For the text-containing cell, return its midpoint in [X, Y] coordinate format. 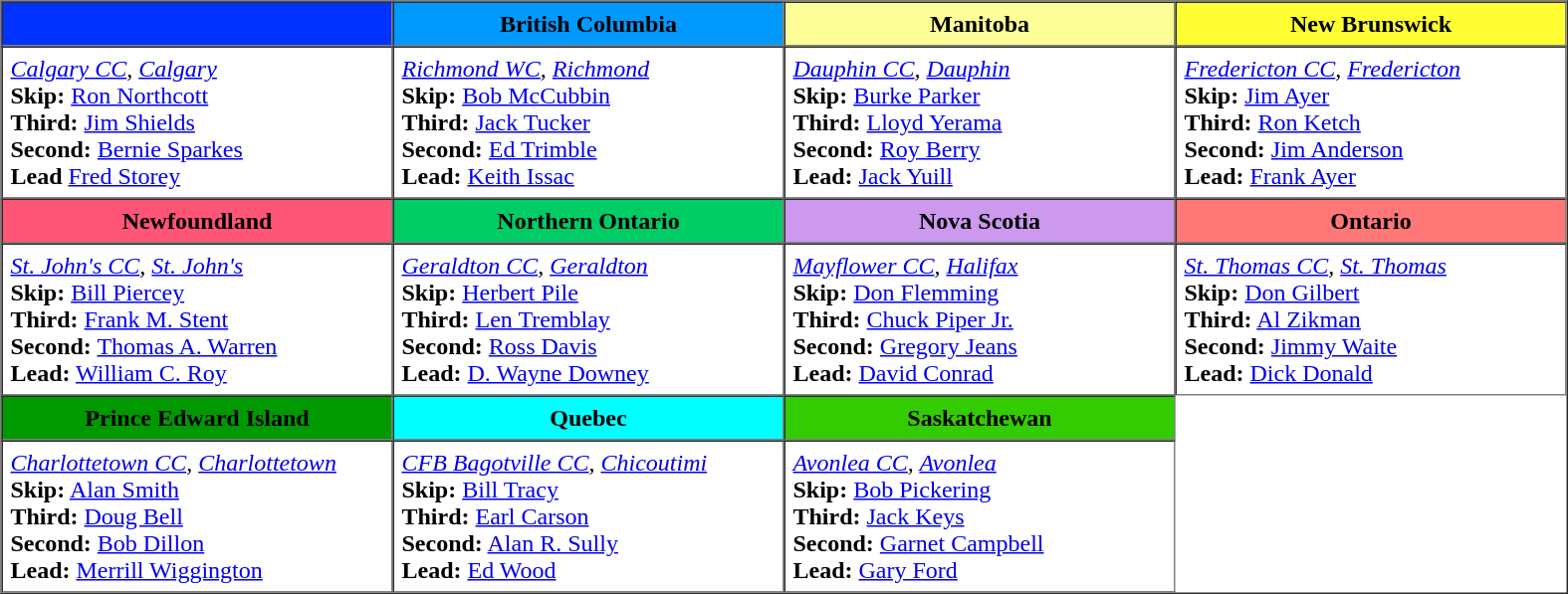
Saskatchewan [980, 418]
Ontario [1370, 221]
CFB Bagotville CC, ChicoutimiSkip: Bill Tracy Third: Earl Carson Second: Alan R. Sully Lead: Ed Wood [587, 515]
Calgary CC, CalgarySkip: Ron Northcott Third: Jim Shields Second: Bernie Sparkes Lead Fred Storey [197, 121]
Nova Scotia [980, 221]
Richmond WC, RichmondSkip: Bob McCubbin Third: Jack Tucker Second: Ed Trimble Lead: Keith Issac [587, 121]
Northern Ontario [587, 221]
Newfoundland [197, 221]
Prince Edward Island [197, 418]
Avonlea CC, AvonleaSkip: Bob Pickering Third: Jack Keys Second: Garnet Campbell Lead: Gary Ford [980, 515]
Charlottetown CC, CharlottetownSkip: Alan Smith Third: Doug Bell Second: Bob Dillon Lead: Merrill Wiggington [197, 515]
Manitoba [980, 24]
Quebec [587, 418]
Dauphin CC, DauphinSkip: Burke Parker Third: Lloyd Yerama Second: Roy Berry Lead: Jack Yuill [980, 121]
New Brunswick [1370, 24]
British Columbia [587, 24]
Geraldton CC, GeraldtonSkip: Herbert Pile Third: Len Tremblay Second: Ross Davis Lead: D. Wayne Downey [587, 318]
St. Thomas CC, St. ThomasSkip: Don Gilbert Third: Al Zikman Second: Jimmy Waite Lead: Dick Donald [1370, 318]
Fredericton CC, FrederictonSkip: Jim Ayer Third: Ron Ketch Second: Jim Anderson Lead: Frank Ayer [1370, 121]
St. John's CC, St. John'sSkip: Bill Piercey Third: Frank M. Stent Second: Thomas A. Warren Lead: William C. Roy [197, 318]
Mayflower CC, HalifaxSkip: Don Flemming Third: Chuck Piper Jr. Second: Gregory Jeans Lead: David Conrad [980, 318]
